Return the [x, y] coordinate for the center point of the cell that contains the specified text.  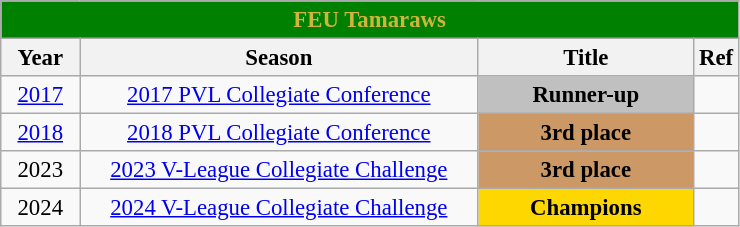
Title [586, 58]
2017 [40, 95]
FEU Tamaraws [370, 20]
2017 PVL Collegiate Conference [279, 95]
2023 [40, 170]
2024 [40, 208]
2024 V-League Collegiate Challenge [279, 208]
Ref [716, 58]
Champions [586, 208]
Runner-up [586, 95]
2018 [40, 133]
Year [40, 58]
2018 PVL Collegiate Conference [279, 133]
Season [279, 58]
2023 V-League Collegiate Challenge [279, 170]
